For the text-containing cell, return its midpoint in [x, y] coordinate format. 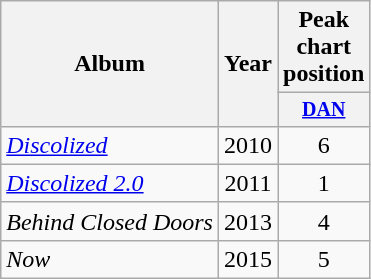
Album [110, 64]
1 [324, 183]
6 [324, 145]
2013 [248, 221]
Year [248, 64]
4 [324, 221]
2011 [248, 183]
Discolized [110, 145]
Behind Closed Doors [110, 221]
2010 [248, 145]
2015 [248, 259]
DAN [324, 110]
Discolized 2.0 [110, 183]
5 [324, 259]
Now [110, 259]
Peak chart position [324, 47]
